Detect which cell encompasses the target text, then output its [x, y] center coordinate. 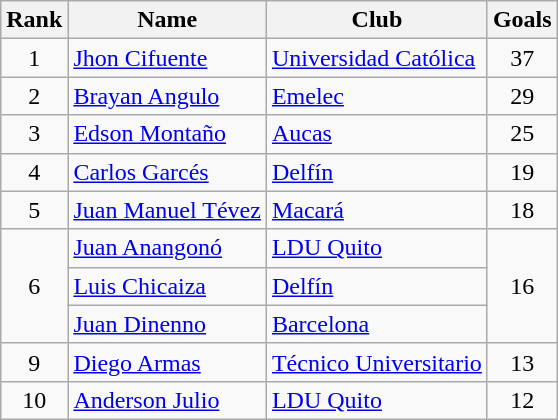
1 [34, 58]
Carlos Garcés [168, 172]
Jhon Cifuente [168, 58]
Brayan Angulo [168, 96]
3 [34, 134]
Barcelona [376, 324]
2 [34, 96]
4 [34, 172]
19 [522, 172]
Macará [376, 210]
Técnico Universitario [376, 362]
13 [522, 362]
5 [34, 210]
Juan Anangonó [168, 248]
Club [376, 20]
18 [522, 210]
Name [168, 20]
Anderson Julio [168, 400]
Juan Dinenno [168, 324]
Goals [522, 20]
6 [34, 286]
16 [522, 286]
Luis Chicaiza [168, 286]
Aucas [376, 134]
Juan Manuel Tévez [168, 210]
37 [522, 58]
12 [522, 400]
Rank [34, 20]
25 [522, 134]
Emelec [376, 96]
Universidad Católica [376, 58]
Diego Armas [168, 362]
9 [34, 362]
10 [34, 400]
29 [522, 96]
Edson Montaño [168, 134]
